Output the [x, y] coordinate of the center of the cell containing the given text.  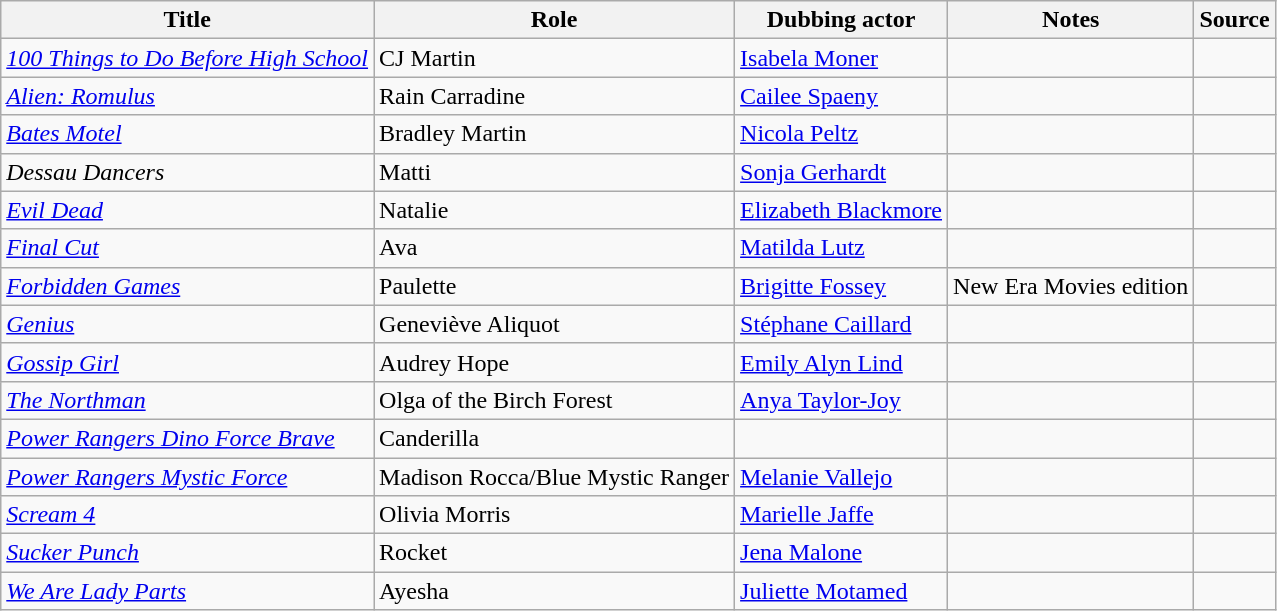
CJ Martin [554, 58]
Melanie Vallejo [842, 477]
Gossip Girl [188, 362]
Dessau Dancers [188, 172]
Title [188, 20]
Madison Rocca/Blue Mystic Ranger [554, 477]
Sonja Gerhardt [842, 172]
The Northman [188, 400]
Sucker Punch [188, 553]
Ayesha [554, 591]
Juliette Motamed [842, 591]
Bradley Martin [554, 134]
Emily Alyn Lind [842, 362]
Final Cut [188, 248]
Bates Motel [188, 134]
Audrey Hope [554, 362]
Alien: Romulus [188, 96]
Paulette [554, 286]
Matti [554, 172]
Ava [554, 248]
Stéphane Caillard [842, 324]
Notes [1071, 20]
Power Rangers Mystic Force [188, 477]
Nicola Peltz [842, 134]
Dubbing actor [842, 20]
Cailee Spaeny [842, 96]
Forbidden Games [188, 286]
Olga of the Birch Forest [554, 400]
Scream 4 [188, 515]
Genius [188, 324]
Anya Taylor-Joy [842, 400]
Brigitte Fossey [842, 286]
Isabela Moner [842, 58]
Canderilla [554, 438]
Jena Malone [842, 553]
Role [554, 20]
Marielle Jaffe [842, 515]
Elizabeth Blackmore [842, 210]
We Are Lady Parts [188, 591]
Natalie [554, 210]
Geneviève Aliquot [554, 324]
New Era Movies edition [1071, 286]
Olivia Morris [554, 515]
Source [1234, 20]
Rain Carradine [554, 96]
Evil Dead [188, 210]
Matilda Lutz [842, 248]
Rocket [554, 553]
Power Rangers Dino Force Brave [188, 438]
100 Things to Do Before High School [188, 58]
